Provide the (x, y) coordinate of the cell's center where the given text is located.  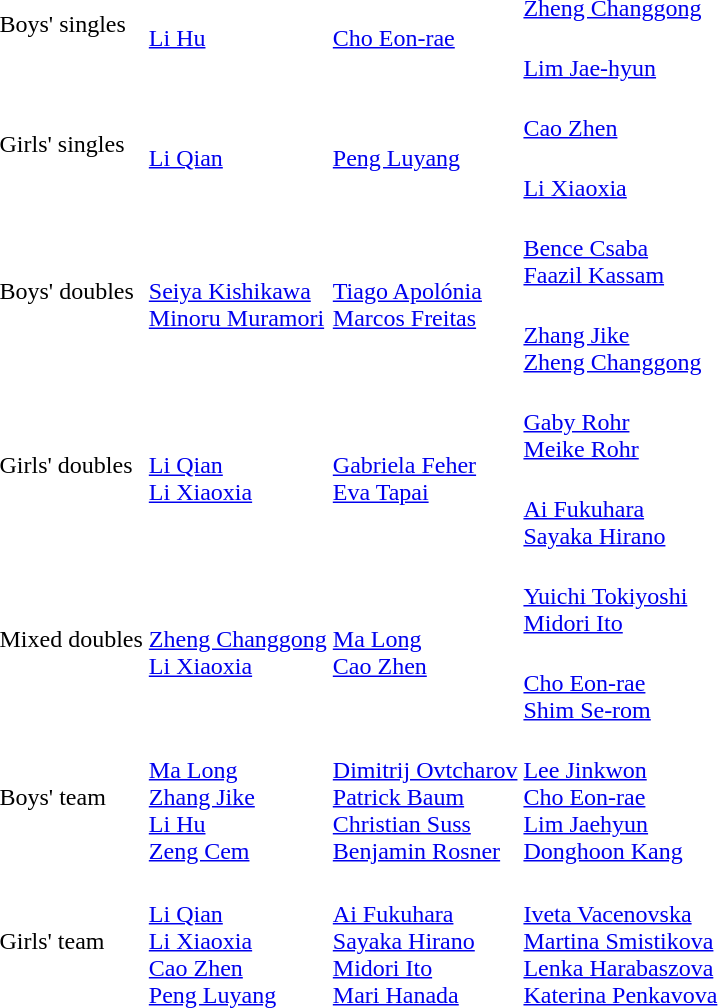
Peng Luyang (425, 144)
Gabriela FeherEva Tapai (425, 466)
Seiya KishikawaMinoru Muramori (238, 292)
Ma LongCao Zhen (425, 640)
Ma LongZhang JikeLi HuZeng Cem (238, 797)
Tiago ApolóniaMarcos Freitas (425, 292)
Zheng ChanggongLi Xiaoxia (238, 640)
Li QianLi Xiaoxia (238, 466)
Li Qian (238, 144)
Dimitrij OvtcharovPatrick BaumChristian SussBenjamin Rosner (425, 797)
